Extract the [x, y] coordinate from the center of the cell holding the provided text.  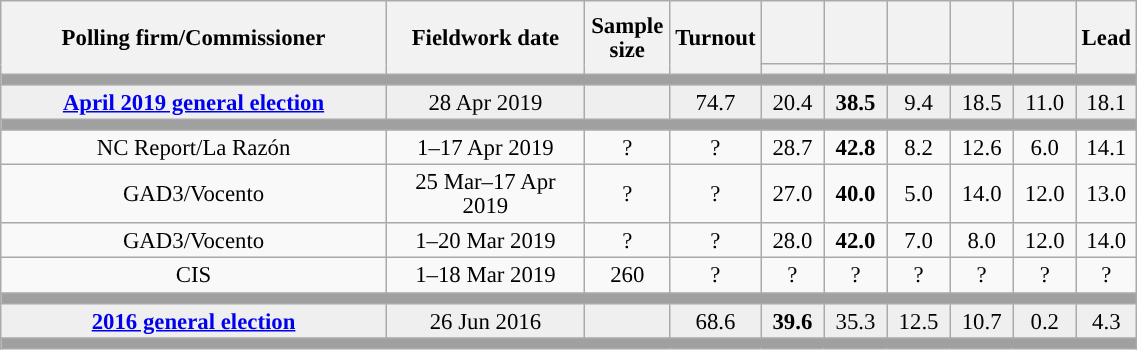
1–17 Apr 2019 [485, 148]
Fieldwork date [485, 38]
28.0 [792, 242]
6.0 [1044, 148]
0.2 [1044, 320]
42.8 [856, 148]
9.4 [918, 102]
12.6 [982, 148]
4.3 [1106, 320]
38.5 [856, 102]
74.7 [716, 102]
20.4 [792, 102]
68.6 [716, 320]
260 [627, 276]
26 Jun 2016 [485, 320]
28.7 [792, 148]
10.7 [982, 320]
40.0 [856, 194]
42.0 [856, 242]
7.0 [918, 242]
11.0 [1044, 102]
Sample size [627, 38]
14.1 [1106, 148]
1–20 Mar 2019 [485, 242]
Lead [1106, 38]
35.3 [856, 320]
13.0 [1106, 194]
Polling firm/Commissioner [194, 38]
18.5 [982, 102]
39.6 [792, 320]
1–18 Mar 2019 [485, 276]
25 Mar–17 Apr 2019 [485, 194]
8.0 [982, 242]
27.0 [792, 194]
12.5 [918, 320]
April 2019 general election [194, 102]
2016 general election [194, 320]
18.1 [1106, 102]
CIS [194, 276]
Turnout [716, 38]
28 Apr 2019 [485, 102]
5.0 [918, 194]
8.2 [918, 148]
NC Report/La Razón [194, 148]
